From the cell containing the given text, extract its center point as [x, y] coordinate. 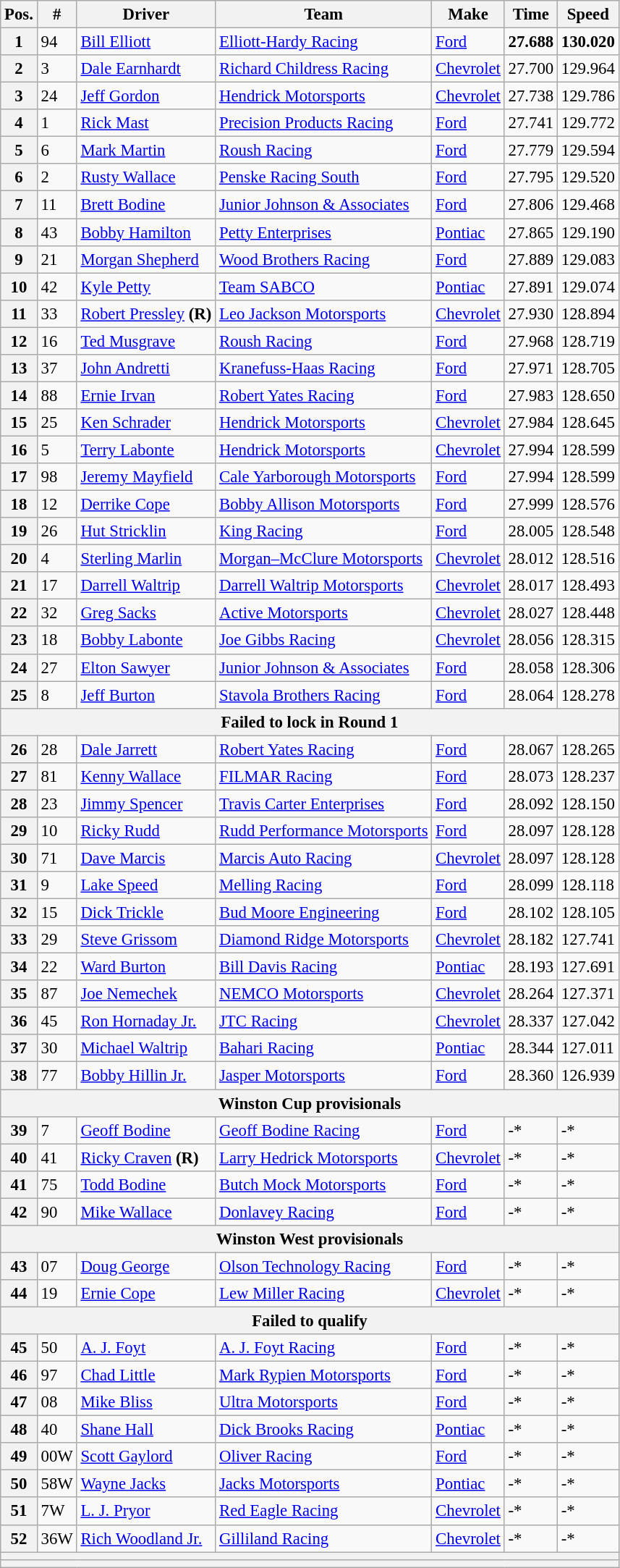
John Andretti [146, 368]
07 [56, 1266]
Doug George [146, 1266]
Kranefuss-Haas Racing [324, 368]
Rich Woodland Jr. [146, 1538]
Steve Grissom [146, 940]
Red Eagle Racing [324, 1512]
129.772 [587, 123]
Jeff Gordon [146, 96]
King Racing [324, 531]
28.058 [531, 667]
127.011 [587, 1049]
20 [19, 559]
FILMAR Racing [324, 777]
Robert Pressley (R) [146, 313]
75 [56, 1184]
Jeff Burton [146, 695]
Jeremy Mayfield [146, 477]
Oliver Racing [324, 1457]
129.083 [587, 259]
Butch Mock Motorsports [324, 1184]
39 [19, 1130]
Darrell Waltrip Motorsports [324, 586]
48 [19, 1430]
Mike Bliss [146, 1402]
Larry Hedrick Motorsports [324, 1158]
128.150 [587, 804]
Geoff Bodine [146, 1130]
128.650 [587, 395]
Speed [587, 14]
Rudd Performance Motorsports [324, 831]
27.984 [531, 423]
Stavola Brothers Racing [324, 695]
Terry Labonte [146, 450]
A. J. Foyt Racing [324, 1348]
Dale Jarrett [146, 749]
27.968 [531, 341]
128.315 [587, 641]
Darrell Waltrip [146, 586]
27.983 [531, 395]
13 [19, 368]
129.964 [587, 69]
129.190 [587, 232]
Bud Moore Engineering [324, 913]
Make [468, 14]
Gilliland Racing [324, 1538]
Time [531, 14]
27.700 [531, 69]
127.042 [587, 1021]
00W [56, 1457]
35 [19, 994]
127.371 [587, 994]
Chad Little [146, 1375]
Ward Burton [146, 967]
Driver [146, 14]
Ricky Craven (R) [146, 1158]
Leo Jackson Motorsports [324, 313]
27.891 [531, 287]
Bobby Allison Motorsports [324, 505]
Failed to lock in Round 1 [310, 722]
Todd Bodine [146, 1184]
28.193 [531, 967]
Ted Musgrave [146, 341]
Morgan Shepherd [146, 259]
Active Motorsports [324, 613]
126.939 [587, 1076]
27.688 [531, 42]
Derrike Cope [146, 505]
128.493 [587, 586]
Winston Cup provisionals [310, 1103]
Bill Davis Racing [324, 967]
JTC Racing [324, 1021]
Ron Hornaday Jr. [146, 1021]
128.719 [587, 341]
129.594 [587, 151]
28.344 [531, 1049]
Sterling Marlin [146, 559]
27.806 [531, 205]
27.971 [531, 368]
L. J. Pryor [146, 1512]
Melling Racing [324, 885]
Greg Sacks [146, 613]
49 [19, 1457]
A. J. Foyt [146, 1348]
Cale Yarborough Motorsports [324, 477]
27.999 [531, 505]
Scott Gaylord [146, 1457]
81 [56, 777]
Wood Brothers Racing [324, 259]
27.779 [531, 151]
28.182 [531, 940]
Ricky Rudd [146, 831]
28.073 [531, 777]
Rusty Wallace [146, 177]
Ultra Motorsports [324, 1402]
Wayne Jacks [146, 1484]
Brett Bodine [146, 205]
98 [56, 477]
Elliott-Hardy Racing [324, 42]
Bobby Hillin Jr. [146, 1076]
28.099 [531, 885]
Elton Sawyer [146, 667]
Bobby Hamilton [146, 232]
Diamond Ridge Motorsports [324, 940]
Olson Technology Racing [324, 1266]
36 [19, 1021]
28.027 [531, 613]
128.306 [587, 667]
Kenny Wallace [146, 777]
128.278 [587, 695]
44 [19, 1294]
77 [56, 1076]
128.894 [587, 313]
Kyle Petty [146, 287]
128.516 [587, 559]
52 [19, 1538]
Bahari Racing [324, 1049]
Mike Wallace [146, 1212]
129.786 [587, 96]
128.265 [587, 749]
Team [324, 14]
# [56, 14]
128.576 [587, 505]
Dick Trickle [146, 913]
NEMCO Motorsports [324, 994]
28.092 [531, 804]
27.741 [531, 123]
28.264 [531, 994]
Failed to qualify [310, 1320]
47 [19, 1402]
128.105 [587, 913]
28.056 [531, 641]
88 [56, 395]
94 [56, 42]
08 [56, 1402]
Geoff Bodine Racing [324, 1130]
97 [56, 1375]
128.705 [587, 368]
Bobby Labonte [146, 641]
28.017 [531, 586]
Hut Stricklin [146, 531]
129.520 [587, 177]
Lew Miller Racing [324, 1294]
51 [19, 1512]
27.865 [531, 232]
Winston West provisionals [310, 1239]
27.930 [531, 313]
128.548 [587, 531]
Mark Rypien Motorsports [324, 1375]
46 [19, 1375]
Shane Hall [146, 1430]
31 [19, 885]
Joe Nemechek [146, 994]
Rick Mast [146, 123]
128.118 [587, 885]
128.448 [587, 613]
38 [19, 1076]
28.102 [531, 913]
Team SABCO [324, 287]
Michael Waltrip [146, 1049]
Joe Gibbs Racing [324, 641]
128.237 [587, 777]
58W [56, 1484]
28.067 [531, 749]
Mark Martin [146, 151]
71 [56, 858]
Lake Speed [146, 885]
Ernie Cope [146, 1294]
Morgan–McClure Motorsports [324, 559]
28.064 [531, 695]
Donlavey Racing [324, 1212]
28.337 [531, 1021]
27.889 [531, 259]
Pos. [19, 14]
130.020 [587, 42]
34 [19, 967]
Precision Products Racing [324, 123]
90 [56, 1212]
Bill Elliott [146, 42]
Jimmy Spencer [146, 804]
127.691 [587, 967]
Marcis Auto Racing [324, 858]
Dave Marcis [146, 858]
Dale Earnhardt [146, 69]
Jasper Motorsports [324, 1076]
129.468 [587, 205]
28.360 [531, 1076]
Ernie Irvan [146, 395]
Dick Brooks Racing [324, 1430]
28.012 [531, 559]
Jacks Motorsports [324, 1484]
36W [56, 1538]
14 [19, 395]
129.074 [587, 287]
7W [56, 1512]
Petty Enterprises [324, 232]
Ken Schrader [146, 423]
27.795 [531, 177]
Richard Childress Racing [324, 69]
87 [56, 994]
28.005 [531, 531]
Penske Racing South [324, 177]
Travis Carter Enterprises [324, 804]
128.645 [587, 423]
27.738 [531, 96]
127.741 [587, 940]
